Determine the [x, y] coordinate at the center of the cell enclosing the given text.  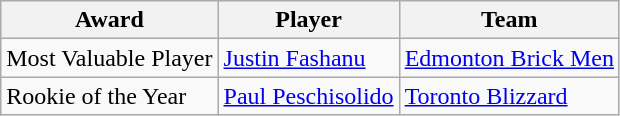
Paul Peschisolido [308, 96]
Rookie of the Year [110, 96]
Most Valuable Player [110, 58]
Award [110, 20]
Team [509, 20]
Justin Fashanu [308, 58]
Player [308, 20]
Edmonton Brick Men [509, 58]
Toronto Blizzard [509, 96]
